Search for the cell housing the specified text and yield its [x, y] center coordinate. 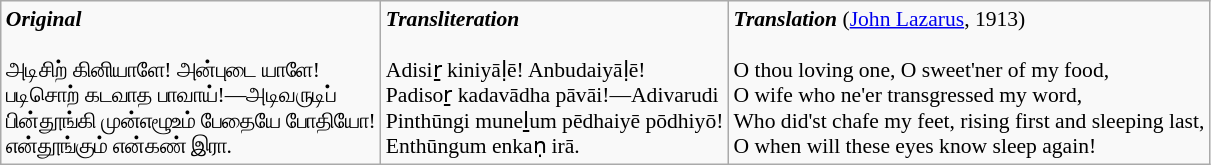
Originalஅடிசிற் கினியாளே! அன்புடை யாளே!படிசொற் கடவாத பாவாய்!—அடிவருடிப்பின்தூங்கி முன்எழூஉம் பேதையே போதியோ!என்தூங்கும் என்கண் இரா. [191, 82]
TransliterationAdisiṟ kiniyāḷē! Anbudaiyāḷē!Padisoṟ kadavādha pāvāi!—AdivarudiPinthūngi muneḻum pēdhaiyē pōdhiyō!Enthūngum enkaṇ irā. [555, 82]
